Return the (x, y) coordinate for the center point of the cell that contains the specified text.  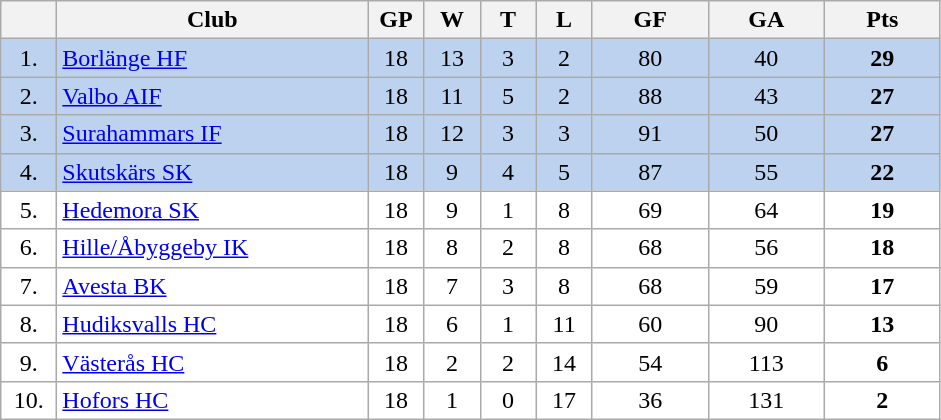
40 (766, 58)
54 (650, 362)
6. (29, 248)
12 (452, 134)
Hofors HC (212, 400)
88 (650, 96)
19 (882, 210)
14 (564, 362)
43 (766, 96)
131 (766, 400)
4. (29, 172)
W (452, 20)
Hille/Åbyggeby IK (212, 248)
Pts (882, 20)
Hedemora SK (212, 210)
22 (882, 172)
1. (29, 58)
Hudiksvalls HC (212, 324)
Västerås HC (212, 362)
113 (766, 362)
GF (650, 20)
2. (29, 96)
91 (650, 134)
10. (29, 400)
GP (396, 20)
4 (508, 172)
64 (766, 210)
29 (882, 58)
87 (650, 172)
5. (29, 210)
69 (650, 210)
7 (452, 286)
Avesta BK (212, 286)
Club (212, 20)
Valbo AIF (212, 96)
L (564, 20)
60 (650, 324)
59 (766, 286)
Surahammars IF (212, 134)
55 (766, 172)
8. (29, 324)
90 (766, 324)
50 (766, 134)
Borlänge HF (212, 58)
3. (29, 134)
GA (766, 20)
9. (29, 362)
56 (766, 248)
36 (650, 400)
0 (508, 400)
T (508, 20)
80 (650, 58)
7. (29, 286)
Skutskärs SK (212, 172)
